Scan for the cell matching the given text and deliver its [x, y] coordinate at center. 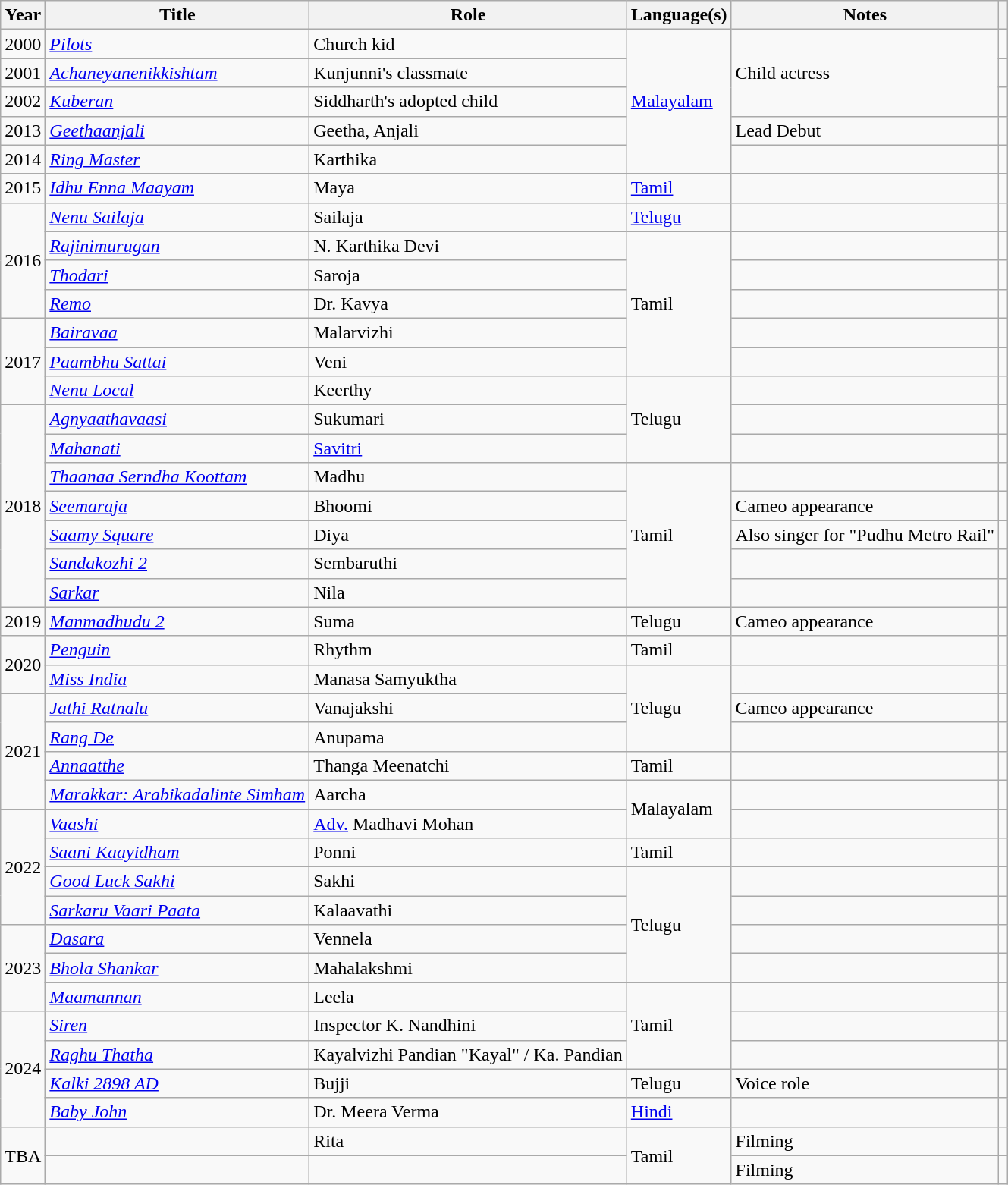
Jathi Ratnalu [177, 708]
Lead Debut [865, 130]
Saamy Square [177, 535]
Sakhi [469, 882]
2024 [23, 1069]
Sukumari [469, 420]
Sarkar [177, 592]
Idhu Enna Maayam [177, 188]
2021 [23, 751]
Inspector K. Nandhini [469, 1026]
Thaanaa Serndha Koottam [177, 477]
Child actress [865, 73]
Kalki 2898 AD [177, 1083]
Karthika [469, 159]
Sailaja [469, 217]
2013 [23, 130]
Baby John [177, 1112]
Thodari [177, 275]
Language(s) [679, 15]
Voice role [865, 1083]
Notes [865, 15]
2014 [23, 159]
Leela [469, 997]
Vennela [469, 939]
2022 [23, 866]
Bujji [469, 1083]
2000 [23, 44]
Siddharth's adopted child [469, 102]
Ponni [469, 853]
Maamannan [177, 997]
Dr. Kavya [469, 303]
Marakkar: Arabikadalinte Simham [177, 794]
2018 [23, 506]
Penguin [177, 650]
Kayalvizhi Pandian "Kayal" / Ka. Pandian [469, 1055]
Rajinimurugan [177, 246]
Rhythm [469, 650]
Nila [469, 592]
TBA [23, 1155]
2015 [23, 188]
Adv. Madhavi Mohan [469, 823]
Diya [469, 535]
Manasa Samyuktha [469, 679]
2017 [23, 361]
Remo [177, 303]
Achaneyanenikkishtam [177, 73]
Saroja [469, 275]
Paambhu Sattai [177, 362]
Year [23, 15]
Kalaavathi [469, 910]
Dasara [177, 939]
Suma [469, 621]
Geetha, Anjali [469, 130]
Dr. Meera Verma [469, 1112]
Madhu [469, 477]
Saani Kaayidham [177, 853]
Sembaruthi [469, 564]
Veni [469, 362]
Vanajakshi [469, 708]
Pilots [177, 44]
N. Karthika Devi [469, 246]
Bairavaa [177, 332]
2001 [23, 73]
Agnyaathavaasi [177, 420]
Rang De [177, 737]
Role [469, 15]
Bhola Shankar [177, 968]
Bhoomi [469, 506]
Seemaraja [177, 506]
Raghu Thatha [177, 1055]
Maya [469, 188]
Title [177, 15]
Malarvizhi [469, 332]
Rita [469, 1141]
Keerthy [469, 391]
2023 [23, 968]
Vaashi [177, 823]
Nenu Local [177, 391]
Nenu Sailaja [177, 217]
Good Luck Sakhi [177, 882]
Hindi [679, 1112]
Manmadhudu 2 [177, 621]
Mahalakshmi [469, 968]
Miss India [177, 679]
Thanga Meenatchi [469, 765]
2020 [23, 665]
Annaatthe [177, 765]
Savitri [469, 448]
Aarcha [469, 794]
Ring Master [177, 159]
2002 [23, 102]
Siren [177, 1026]
Anupama [469, 737]
Kuberan [177, 102]
Kunjunni's classmate [469, 73]
Also singer for "Pudhu Metro Rail" [865, 535]
Church kid [469, 44]
2016 [23, 260]
Geethaanjali [177, 130]
Sarkaru Vaari Paata [177, 910]
Sandakozhi 2 [177, 564]
Mahanati [177, 448]
2019 [23, 621]
